Pinpoint the cell where the given text exists, returning its (x, y) midpoint coordinate. 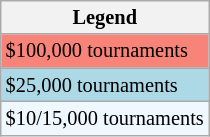
Legend (105, 17)
$10/15,000 tournaments (105, 118)
$100,000 tournaments (105, 51)
$25,000 tournaments (105, 85)
